Scan for the cell matching the given text and deliver its [X, Y] coordinate at center. 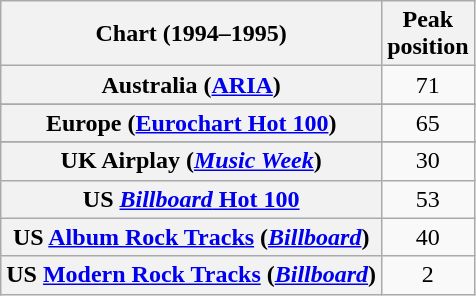
Peakposition [428, 34]
71 [428, 85]
US Modern Rock Tracks (Billboard) [192, 275]
UK Airplay (Music Week) [192, 161]
2 [428, 275]
53 [428, 199]
Europe (Eurochart Hot 100) [192, 123]
30 [428, 161]
US Album Rock Tracks (Billboard) [192, 237]
65 [428, 123]
Chart (1994–1995) [192, 34]
Australia (ARIA) [192, 85]
40 [428, 237]
US Billboard Hot 100 [192, 199]
